Identify which cell holds the provided text, then report its (X, Y) central coordinate. 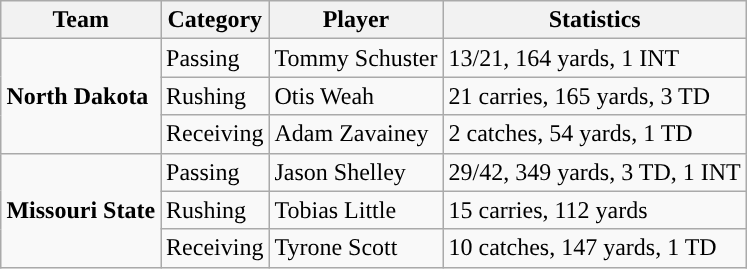
Tobias Little (356, 210)
Jason Shelley (356, 172)
Tyrone Scott (356, 248)
Statistics (594, 20)
North Dakota (81, 96)
13/21, 164 yards, 1 INT (594, 58)
Player (356, 20)
2 catches, 54 yards, 1 TD (594, 134)
15 carries, 112 yards (594, 210)
Otis Weah (356, 96)
10 catches, 147 yards, 1 TD (594, 248)
Tommy Schuster (356, 58)
Team (81, 20)
Adam Zavainey (356, 134)
29/42, 349 yards, 3 TD, 1 INT (594, 172)
21 carries, 165 yards, 3 TD (594, 96)
Category (215, 20)
Missouri State (81, 210)
